Pinpoint the cell where the given text exists, returning its (x, y) midpoint coordinate. 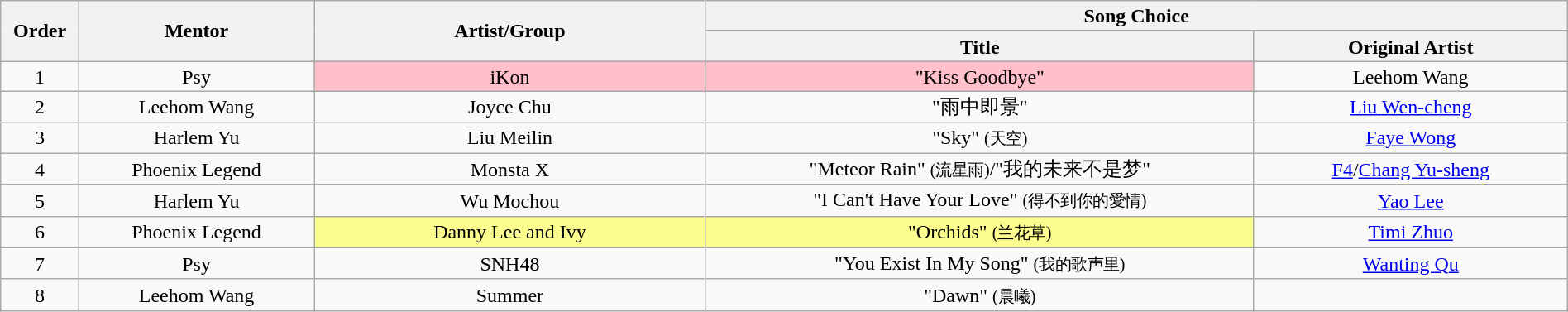
Monsta X (510, 169)
5 (40, 200)
iKon (510, 76)
"I Can't Have Your Love" (得不到你的愛情) (979, 200)
Wu Mochou (510, 200)
"Orchids" (兰花草) (979, 232)
8 (40, 295)
"You Exist In My Song" (我的歌声里) (979, 263)
Title (979, 46)
Original Artist (1411, 46)
4 (40, 169)
"Sky" (天空) (979, 137)
Yao Lee (1411, 200)
Timi Zhuo (1411, 232)
"雨中即景" (979, 106)
Danny Lee and Ivy (510, 232)
6 (40, 232)
Summer (510, 295)
SNH48 (510, 263)
3 (40, 137)
Artist/Group (510, 31)
Mentor (196, 31)
"Meteor Rain" (流星雨)/"我的未来不是梦" (979, 169)
1 (40, 76)
Liu Meilin (510, 137)
2 (40, 106)
F4/Chang Yu-sheng (1411, 169)
Song Choice (1136, 17)
"Kiss Goodbye" (979, 76)
Order (40, 31)
Liu Wen-cheng (1411, 106)
Faye Wong (1411, 137)
Wanting Qu (1411, 263)
"Dawn" (晨曦) (979, 295)
7 (40, 263)
Joyce Chu (510, 106)
